Output the (x, y) coordinate of the center of the cell containing the given text.  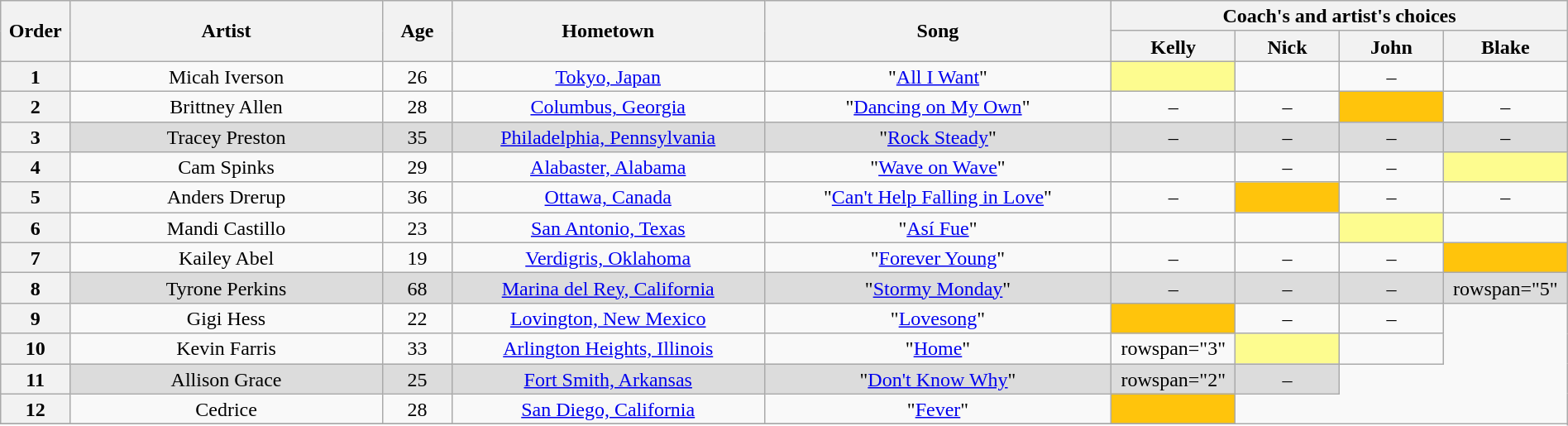
"Forever Young" (938, 258)
Order (36, 31)
9 (36, 318)
rowspan="2" (1174, 379)
"Can't Help Falling in Love" (938, 197)
John (1391, 46)
Ottawa, Canada (608, 197)
"All I Want" (938, 76)
Cam Spinks (227, 167)
"Rock Steady" (938, 137)
6 (36, 228)
Song (938, 31)
Columbus, Georgia (608, 106)
Cedrice (227, 409)
25 (417, 379)
7 (36, 258)
Fort Smith, Arkansas (608, 379)
Anders Drerup (227, 197)
Kailey Abel (227, 258)
Allison Grace (227, 379)
Kelly (1174, 46)
2 (36, 106)
"Fever" (938, 409)
San Antonio, Texas (608, 228)
"Stormy Monday" (938, 288)
33 (417, 349)
"Dancing on My Own" (938, 106)
Gigi Hess (227, 318)
68 (417, 288)
Arlington Heights, Illinois (608, 349)
35 (417, 137)
11 (36, 379)
Tyrone Perkins (227, 288)
8 (36, 288)
"Don't Know Why" (938, 379)
12 (36, 409)
rowspan="3" (1174, 349)
Brittney Allen (227, 106)
3 (36, 137)
36 (417, 197)
"Wave on Wave" (938, 167)
Artist (227, 31)
Lovington, New Mexico (608, 318)
rowspan="5" (1505, 288)
Mandi Castillo (227, 228)
Kevin Farris (227, 349)
10 (36, 349)
Age (417, 31)
Verdigris, Oklahoma (608, 258)
Hometown (608, 31)
Micah Iverson (227, 76)
"Home" (938, 349)
4 (36, 167)
5 (36, 197)
Blake (1505, 46)
Coach's and artist's choices (1340, 17)
Tokyo, Japan (608, 76)
Marina del Rey, California (608, 288)
San Diego, California (608, 409)
29 (417, 167)
19 (417, 258)
1 (36, 76)
Alabaster, Alabama (608, 167)
22 (417, 318)
"Lovesong" (938, 318)
23 (417, 228)
Philadelphia, Pennsylvania (608, 137)
26 (417, 76)
"Así Fue" (938, 228)
Tracey Preston (227, 137)
Nick (1288, 46)
